Detect which cell encompasses the target text, then output its (X, Y) center coordinate. 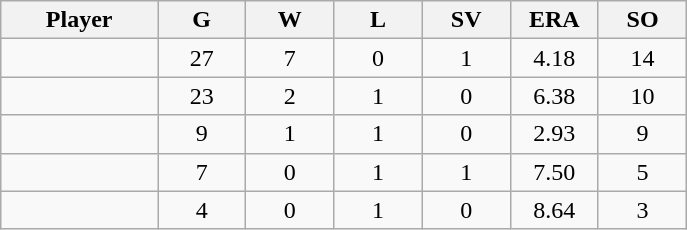
27 (202, 58)
ERA (554, 20)
10 (642, 96)
SO (642, 20)
3 (642, 210)
4 (202, 210)
SV (466, 20)
Player (80, 20)
5 (642, 172)
L (378, 20)
23 (202, 96)
4.18 (554, 58)
14 (642, 58)
7.50 (554, 172)
W (290, 20)
2 (290, 96)
8.64 (554, 210)
G (202, 20)
2.93 (554, 134)
6.38 (554, 96)
